Return (X, Y) of the center of cell containing provided text 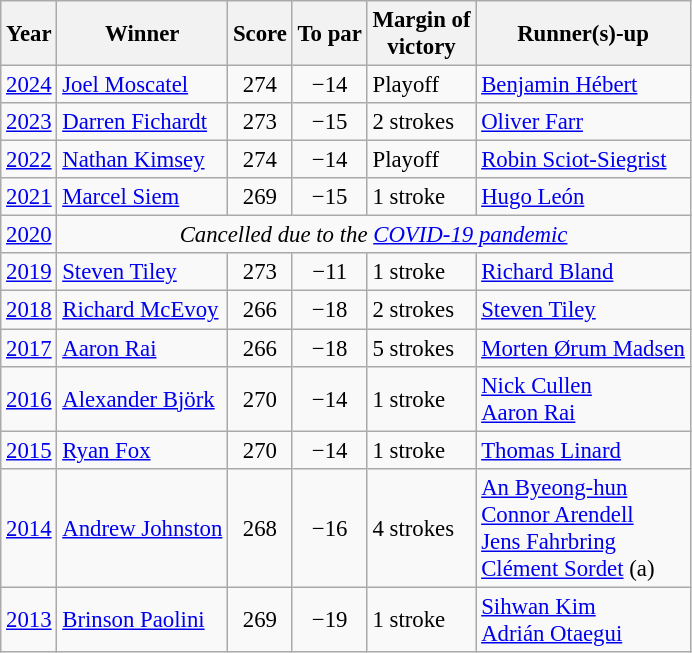
Oliver Farr (583, 122)
To par (330, 34)
Robin Sciot-Siegrist (583, 160)
Marcel Siem (142, 197)
Alexander Björk (142, 398)
−19 (330, 620)
Margin ofvictory (422, 34)
2015 (29, 450)
Ryan Fox (142, 450)
2013 (29, 620)
Nathan Kimsey (142, 160)
268 (260, 528)
−11 (330, 273)
2017 (29, 348)
Score (260, 34)
Andrew Johnston (142, 528)
Joel Moscatel (142, 85)
Sihwan Kim Adrián Otaegui (583, 620)
4 strokes (422, 528)
5 strokes (422, 348)
2018 (29, 310)
2024 (29, 85)
Year (29, 34)
Aaron Rai (142, 348)
Runner(s)-up (583, 34)
Richard McEvoy (142, 310)
Benjamin Hébert (583, 85)
Thomas Linard (583, 450)
2014 (29, 528)
2016 (29, 398)
Richard Bland (583, 273)
Nick Cullen Aaron Rai (583, 398)
−16 (330, 528)
Morten Ørum Madsen (583, 348)
2023 (29, 122)
Cancelled due to the COVID-19 pandemic (374, 235)
2020 (29, 235)
Winner (142, 34)
Darren Fichardt (142, 122)
2021 (29, 197)
Hugo León (583, 197)
Brinson Paolini (142, 620)
2022 (29, 160)
2019 (29, 273)
An Byeong-hun Connor Arendell Jens Fahrbring Clément Sordet (a) (583, 528)
